For the text-containing cell, return its midpoint in [x, y] coordinate format. 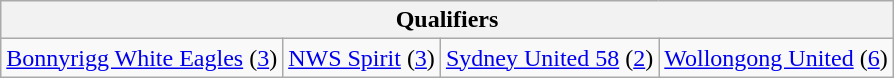
Qualifiers [447, 20]
Wollongong United (6) [776, 58]
Bonnyrigg White Eagles (3) [142, 58]
NWS Spirit (3) [362, 58]
Sydney United 58 (2) [549, 58]
